Scan for the cell matching the given text and deliver its [X, Y] coordinate at center. 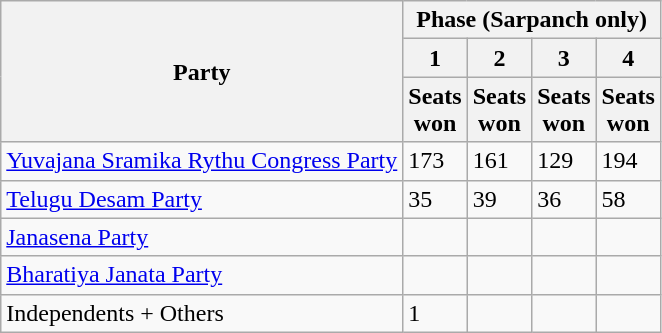
Janasena Party [202, 237]
194 [628, 161]
Phase (Sarpanch only) [532, 20]
4 [628, 58]
129 [564, 161]
36 [564, 199]
Independents + Others [202, 313]
161 [499, 161]
35 [435, 199]
173 [435, 161]
3 [564, 58]
Telugu Desam Party [202, 199]
Bharatiya Janata Party [202, 275]
2 [499, 58]
Yuvajana Sramika Rythu Congress Party [202, 161]
39 [499, 199]
Party [202, 72]
58 [628, 199]
